Identify which cell holds the provided text, then report its (x, y) central coordinate. 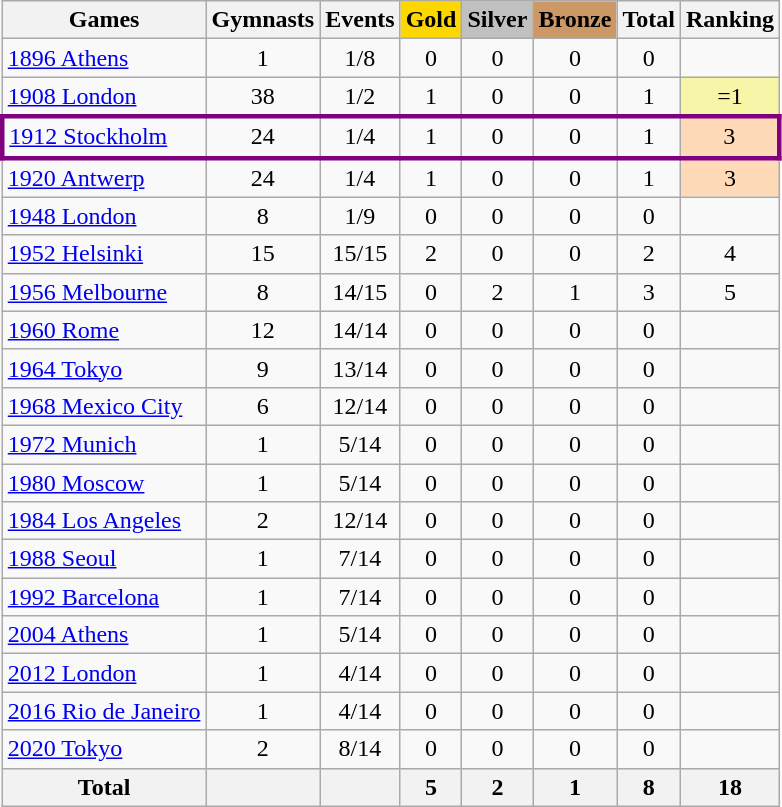
Ranking (730, 20)
=1 (730, 97)
1/2 (360, 97)
1968 Mexico City (104, 406)
1988 Seoul (104, 559)
Events (360, 20)
6 (263, 406)
2012 London (104, 673)
1/9 (360, 216)
9 (263, 368)
1972 Munich (104, 444)
14/14 (360, 330)
Silver (498, 20)
15/15 (360, 254)
8/14 (360, 749)
1912 Stockholm (104, 136)
Gold (431, 20)
1948 London (104, 216)
Bronze (575, 20)
Gymnasts (263, 20)
1956 Melbourne (104, 292)
4 (730, 254)
12 (263, 330)
Games (104, 20)
1992 Barcelona (104, 597)
1984 Los Angeles (104, 521)
1896 Athens (104, 58)
2004 Athens (104, 635)
13/14 (360, 368)
2016 Rio de Janeiro (104, 711)
18 (730, 787)
1908 London (104, 97)
1980 Moscow (104, 483)
1960 Rome (104, 330)
1920 Antwerp (104, 178)
1/8 (360, 58)
2020 Tokyo (104, 749)
14/15 (360, 292)
38 (263, 97)
1952 Helsinki (104, 254)
1964 Tokyo (104, 368)
15 (263, 254)
